Scan for the cell matching the given text and deliver its [X, Y] coordinate at center. 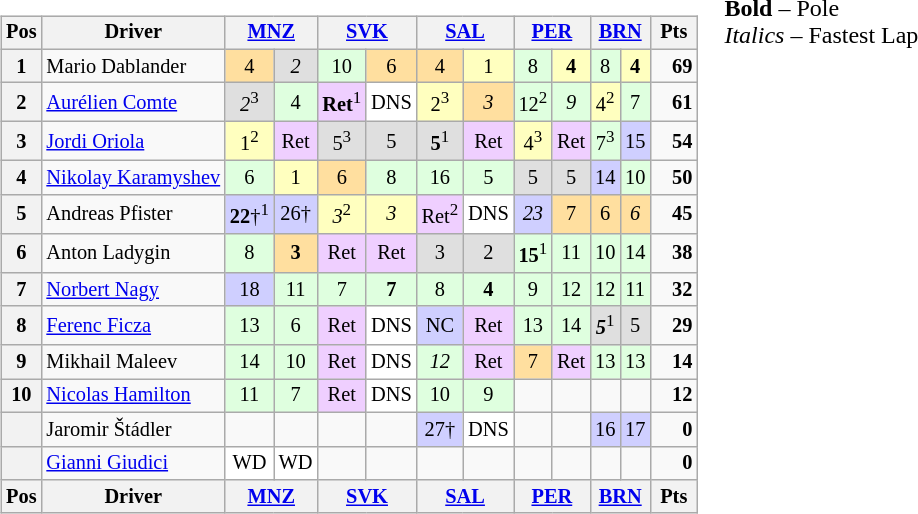
45 [674, 214]
61 [674, 102]
54 [674, 142]
43 [534, 142]
Mikhail Maleev [133, 362]
15 [635, 142]
Ret2 [440, 214]
26† [296, 214]
18 [250, 289]
Ret1 [342, 102]
Andreas Pfister [133, 214]
22†1 [250, 214]
Jordi Oriola [133, 142]
27† [440, 429]
53 [342, 142]
29 [674, 326]
Nicolas Hamilton [133, 396]
Anton Ladygin [133, 252]
151 [534, 252]
Norbert Nagy [133, 289]
Jaromir Štádler [133, 429]
17 [635, 429]
NC [440, 326]
42 [605, 102]
Nikolay Karamyshev [133, 178]
Gianni Giudici [133, 463]
Ferenc Ficza [133, 326]
69 [674, 66]
38 [674, 252]
73 [605, 142]
122 [534, 102]
Mario Dablander [133, 66]
Aurélien Comte [133, 102]
50 [674, 178]
